Return [x, y] of the center of cell containing provided text 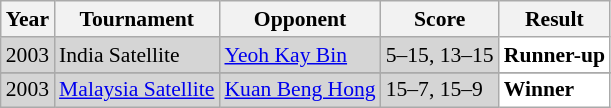
Year [28, 19]
Runner-up [554, 55]
5–15, 13–15 [440, 55]
15–7, 15–9 [440, 90]
Kuan Beng Hong [300, 90]
Winner [554, 90]
Tournament [136, 19]
Result [554, 19]
Yeoh Kay Bin [300, 55]
India Satellite [136, 55]
Opponent [300, 19]
Malaysia Satellite [136, 90]
Score [440, 19]
